Identify which cell holds the provided text, then report its (X, Y) central coordinate. 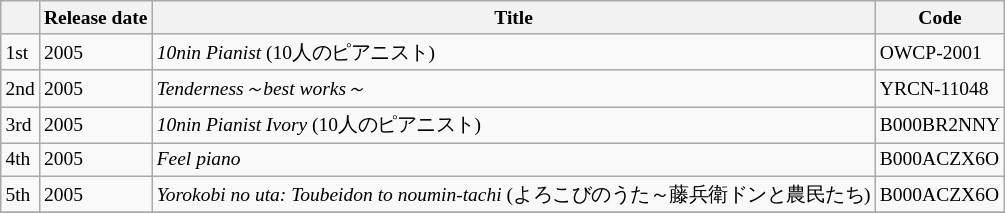
Code (940, 18)
5th (20, 194)
OWCP-2001 (940, 52)
10nin Pianist Ivory (10人のピアニスト) (514, 125)
Feel piano (514, 160)
2nd (20, 88)
4th (20, 160)
Release date (96, 18)
YRCN-11048 (940, 88)
B000BR2NNY (940, 125)
1st (20, 52)
Title (514, 18)
10nin Pianist (10人のピアニスト) (514, 52)
Tenderness～best works～ (514, 88)
Yorokobi no uta: Toubeidon to noumin-tachi (よろこびのうた～藤兵衛ドンと農民たち) (514, 194)
3rd (20, 125)
